Identify which cell holds the provided text, then report its [X, Y] central coordinate. 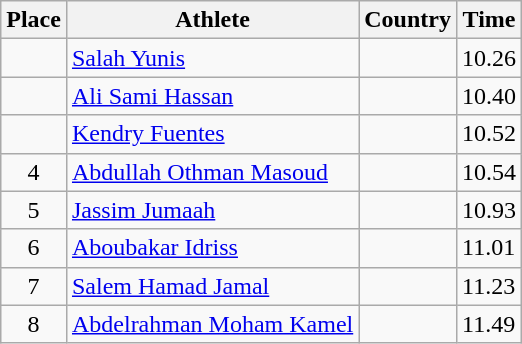
Kendry Fuentes [212, 134]
5 [34, 210]
10.26 [488, 58]
7 [34, 286]
Salah Yunis [212, 58]
Place [34, 20]
Jassim Jumaah [212, 210]
10.54 [488, 172]
Athlete [212, 20]
10.93 [488, 210]
Ali Sami Hassan [212, 96]
6 [34, 248]
11.23 [488, 286]
Salem Hamad Jamal [212, 286]
10.40 [488, 96]
4 [34, 172]
Aboubakar Idriss [212, 248]
11.49 [488, 324]
Abdullah Othman Masoud [212, 172]
Time [488, 20]
Country [408, 20]
8 [34, 324]
Abdelrahman Moham Kamel [212, 324]
11.01 [488, 248]
10.52 [488, 134]
